Determine the [X, Y] coordinate at the center of the cell enclosing the given text.  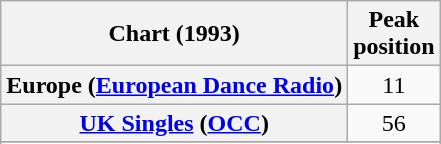
11 [394, 85]
56 [394, 123]
UK Singles (OCC) [174, 123]
Peakposition [394, 34]
Europe (European Dance Radio) [174, 85]
Chart (1993) [174, 34]
